Pinpoint the cell where the given text exists, returning its [X, Y] midpoint coordinate. 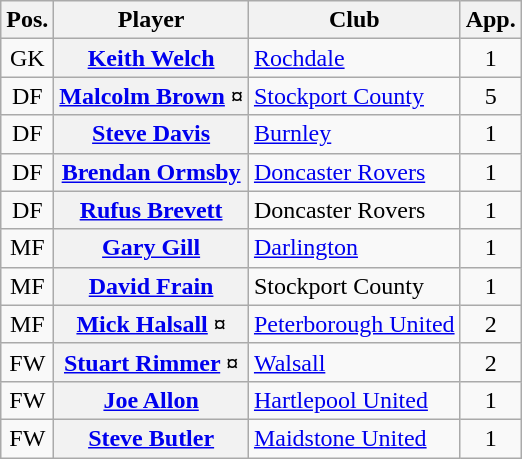
App. [490, 20]
Player [152, 20]
Hartlepool United [354, 400]
Steve Butler [152, 438]
Rochdale [354, 58]
5 [490, 96]
Burnley [354, 134]
Darlington [354, 248]
Keith Welch [152, 58]
Maidstone United [354, 438]
Gary Gill [152, 248]
Malcolm Brown ¤ [152, 96]
Stuart Rimmer ¤ [152, 362]
Joe Allon [152, 400]
Walsall [354, 362]
GK [28, 58]
Rufus Brevett [152, 210]
Steve Davis [152, 134]
Club [354, 20]
Brendan Ormsby [152, 172]
David Frain [152, 286]
Mick Halsall ¤ [152, 324]
Peterborough United [354, 324]
Pos. [28, 20]
